Find where the given text appears and provide that cell's center as [x, y] coordinate. 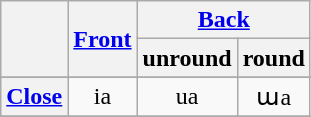
round [274, 58]
ɯa [274, 97]
Close [34, 97]
unround [187, 58]
Front [102, 39]
ua [187, 97]
ia [102, 97]
Back [224, 20]
